Provide the (X, Y) coordinate of the cell's center where the given text is located.  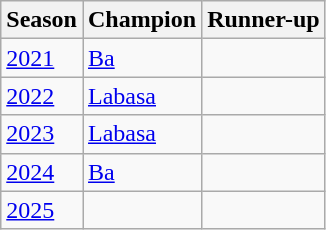
Champion (142, 20)
2024 (42, 172)
2025 (42, 210)
2023 (42, 134)
Season (42, 20)
2021 (42, 58)
Runner-up (264, 20)
2022 (42, 96)
